Output the (x, y) coordinate of the center of the cell containing the given text.  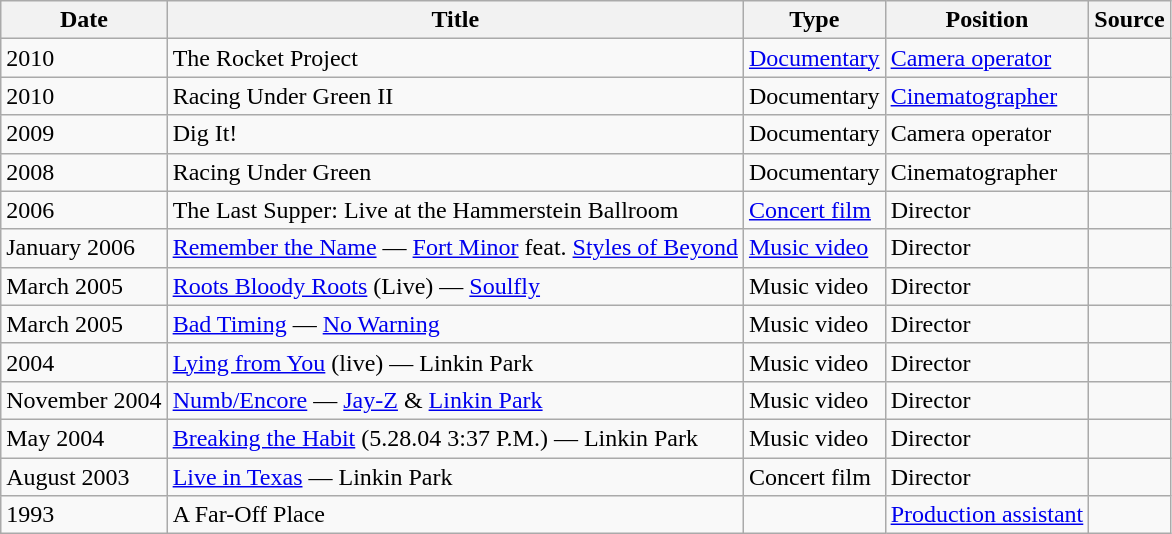
Racing Under Green II (455, 96)
1993 (84, 515)
Numb/Encore — Jay-Z & Linkin Park (455, 400)
The Rocket Project (455, 58)
Dig It! (455, 134)
Breaking the Habit (5.28.04 3:37 P.M.) — Linkin Park (455, 438)
Position (987, 20)
Production assistant (987, 515)
November 2004 (84, 400)
Date (84, 20)
Live in Texas — Linkin Park (455, 477)
Source (1130, 20)
2006 (84, 210)
Lying from You (live) — Linkin Park (455, 362)
2009 (84, 134)
Title (455, 20)
January 2006 (84, 248)
2008 (84, 172)
Racing Under Green (455, 172)
August 2003 (84, 477)
Bad Timing — No Warning (455, 324)
A Far-Off Place (455, 515)
Remember the Name — Fort Minor feat. Styles of Beyond (455, 248)
Roots Bloody Roots (Live) — Soulfly (455, 286)
2004 (84, 362)
The Last Supper: Live at the Hammerstein Ballroom (455, 210)
May 2004 (84, 438)
Type (814, 20)
